Determine the [X, Y] coordinate at the center of the cell enclosing the given text.  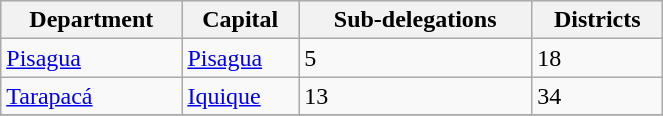
5 [416, 58]
Districts [598, 20]
13 [416, 96]
Sub-delegations [416, 20]
Capital [240, 20]
34 [598, 96]
18 [598, 58]
Iquique [240, 96]
Tarapacá [92, 96]
Department [92, 20]
